Provide the [X, Y] coordinate of the cell's center where the given text is located.  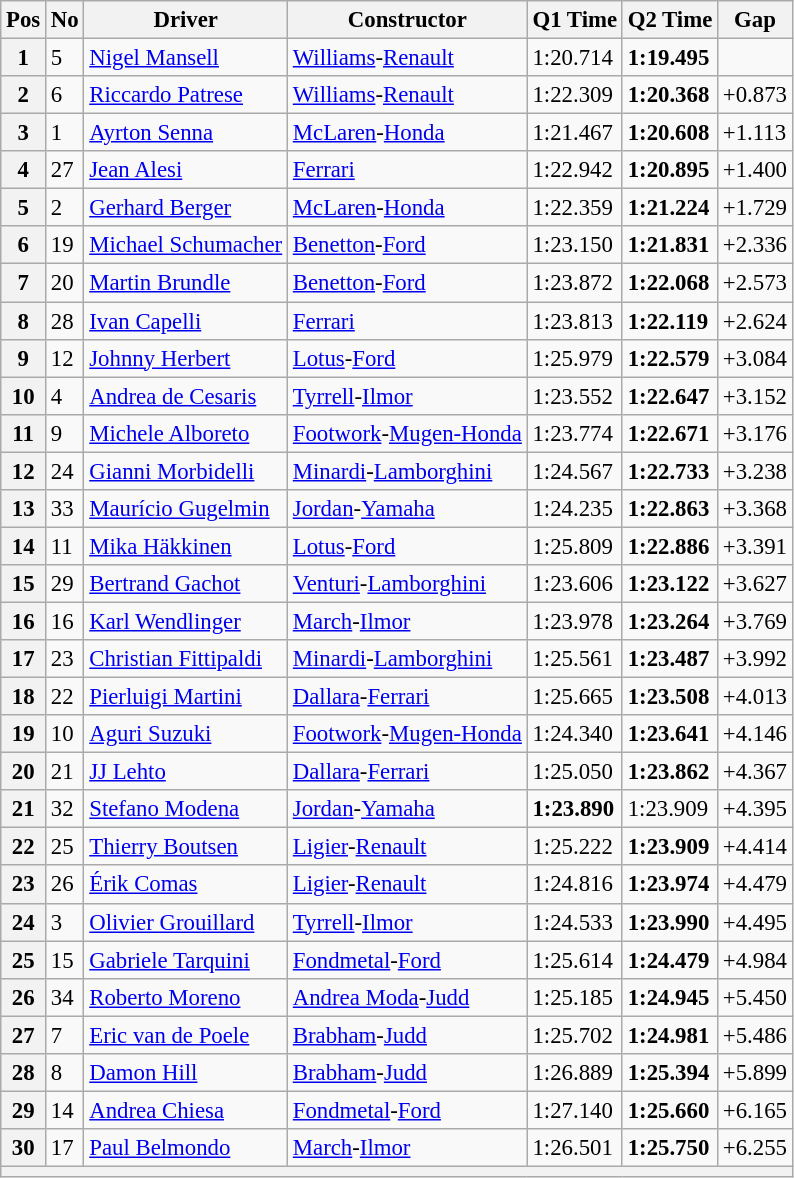
1:25.750 [670, 1148]
No [65, 20]
+3.152 [756, 396]
1:25.222 [574, 847]
Constructor [407, 20]
33 [65, 509]
1:23.487 [670, 659]
Gerhard Berger [186, 208]
1:22.886 [670, 546]
Maurício Gugelmin [186, 509]
+2.336 [756, 245]
Gap [756, 20]
1:24.533 [574, 922]
Johnny Herbert [186, 358]
1:23.264 [670, 621]
+4.495 [756, 922]
1:24.945 [670, 997]
1:22.671 [670, 433]
+2.573 [756, 283]
1:23.890 [574, 809]
1:21.831 [670, 245]
32 [65, 809]
1:23.606 [574, 584]
Roberto Moreno [186, 997]
Ayrton Senna [186, 133]
Aguri Suzuki [186, 734]
Stefano Modena [186, 809]
30 [24, 1148]
Andrea de Cesaris [186, 396]
Michael Schumacher [186, 245]
1:25.394 [670, 1073]
Thierry Boutsen [186, 847]
+3.084 [756, 358]
+1.400 [756, 170]
1:20.608 [670, 133]
Bertrand Gachot [186, 584]
1:23.150 [574, 245]
34 [65, 997]
+4.013 [756, 697]
1:24.340 [574, 734]
1:23.872 [574, 283]
1:25.702 [574, 1035]
1:23.974 [670, 885]
1:24.816 [574, 885]
+3.391 [756, 546]
Pos [24, 20]
+5.450 [756, 997]
1:22.359 [574, 208]
Pierluigi Martini [186, 697]
+1.113 [756, 133]
13 [24, 509]
Damon Hill [186, 1073]
1:22.119 [670, 321]
1:22.647 [670, 396]
1:21.467 [574, 133]
1:24.567 [574, 471]
1:22.579 [670, 358]
Martin Brundle [186, 283]
+2.624 [756, 321]
1:23.641 [670, 734]
Andrea Moda-Judd [407, 997]
1:22.733 [670, 471]
Andrea Chiesa [186, 1110]
Gabriele Tarquini [186, 960]
1:23.508 [670, 697]
1:25.665 [574, 697]
Gianni Morbidelli [186, 471]
1:25.050 [574, 772]
Christian Fittipaldi [186, 659]
1:22.863 [670, 509]
1:23.990 [670, 922]
Ivan Capelli [186, 321]
+6.165 [756, 1110]
1:26.889 [574, 1073]
1:25.185 [574, 997]
1:24.235 [574, 509]
1:26.501 [574, 1148]
+3.769 [756, 621]
Jean Alesi [186, 170]
Nigel Mansell [186, 58]
+4.479 [756, 885]
+4.414 [756, 847]
1:20.895 [670, 170]
1:23.774 [574, 433]
Michele Alboreto [186, 433]
+3.176 [756, 433]
1:25.979 [574, 358]
1:23.122 [670, 584]
Mika Häkkinen [186, 546]
1:23.552 [574, 396]
Venturi-Lamborghini [407, 584]
+4.367 [756, 772]
+3.627 [756, 584]
Q1 Time [574, 20]
1:27.140 [574, 1110]
1:25.660 [670, 1110]
Driver [186, 20]
+6.255 [756, 1148]
+3.992 [756, 659]
1:23.978 [574, 621]
1:23.862 [670, 772]
+3.238 [756, 471]
Riccardo Patrese [186, 95]
Paul Belmondo [186, 1148]
Eric van de Poele [186, 1035]
1:24.981 [670, 1035]
+0.873 [756, 95]
1:20.368 [670, 95]
1:25.561 [574, 659]
Olivier Grouillard [186, 922]
1:25.809 [574, 546]
Q2 Time [670, 20]
1:25.614 [574, 960]
1:22.068 [670, 283]
+1.729 [756, 208]
+3.368 [756, 509]
1:19.495 [670, 58]
1:23.813 [574, 321]
1:24.479 [670, 960]
+4.395 [756, 809]
+4.146 [756, 734]
1:21.224 [670, 208]
+4.984 [756, 960]
+5.486 [756, 1035]
1:22.309 [574, 95]
Karl Wendlinger [186, 621]
JJ Lehto [186, 772]
Érik Comas [186, 885]
1:22.942 [574, 170]
+5.899 [756, 1073]
18 [24, 697]
1:20.714 [574, 58]
